Detect which cell encompasses the target text, then output its [X, Y] center coordinate. 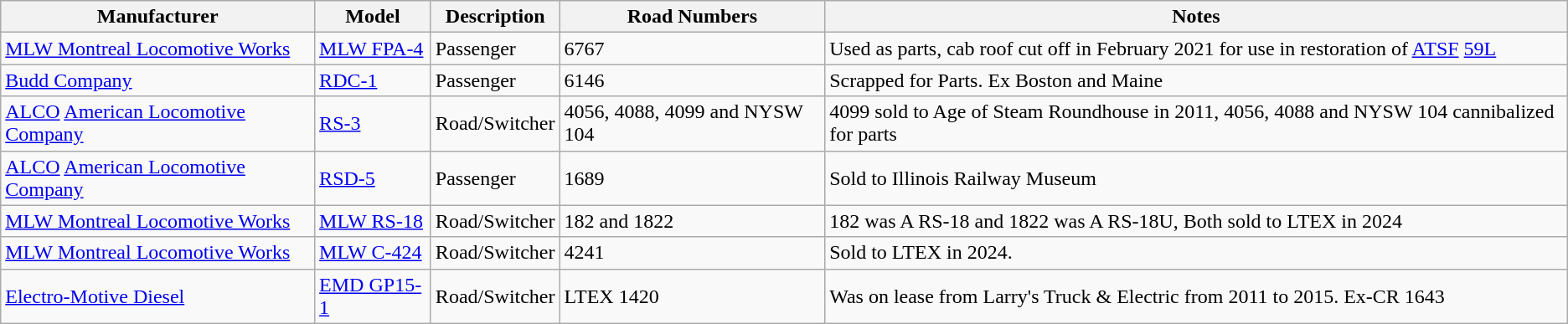
Budd Company [157, 80]
EMD GP15-1 [374, 296]
Notes [1196, 17]
182 and 1822 [692, 221]
6767 [692, 49]
Was on lease from Larry's Truck & Electric from 2011 to 2015. Ex-CR 1643 [1196, 296]
4099 sold to Age of Steam Roundhouse in 2011, 4056, 4088 and NYSW 104 cannibalized for parts [1196, 124]
MLW C-424 [374, 253]
Road Numbers [692, 17]
4241 [692, 253]
6146 [692, 80]
MLW RS-18 [374, 221]
4056, 4088, 4099 and NYSW 104 [692, 124]
LTEX 1420 [692, 296]
Sold to LTEX in 2024. [1196, 253]
Model [374, 17]
RDC-1 [374, 80]
1689 [692, 177]
Manufacturer [157, 17]
Used as parts, cab roof cut off in February 2021 for use in restoration of ATSF 59L [1196, 49]
RSD-5 [374, 177]
Scrapped for Parts. Ex Boston and Maine [1196, 80]
Description [495, 17]
RS-3 [374, 124]
MLW FPA-4 [374, 49]
182 was A RS-18 and 1822 was A RS-18U, Both sold to LTEX in 2024 [1196, 221]
Sold to Illinois Railway Museum [1196, 177]
Electro-Motive Diesel [157, 296]
